Return [x, y] of the center of cell containing provided text 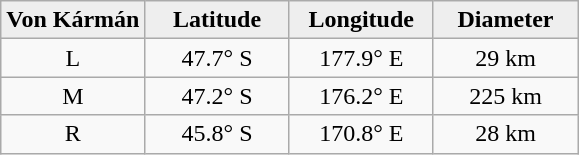
225 km [505, 96]
Diameter [505, 20]
28 km [505, 134]
Latitude [217, 20]
177.9° E [361, 58]
45.8° S [217, 134]
Von Kármán [73, 20]
M [73, 96]
Longitude [361, 20]
R [73, 134]
L [73, 58]
47.7° S [217, 58]
29 km [505, 58]
176.2° E [361, 96]
47.2° S [217, 96]
170.8° E [361, 134]
